Capture the cell that displays the provided text and extract its (X, Y) central coordinate. 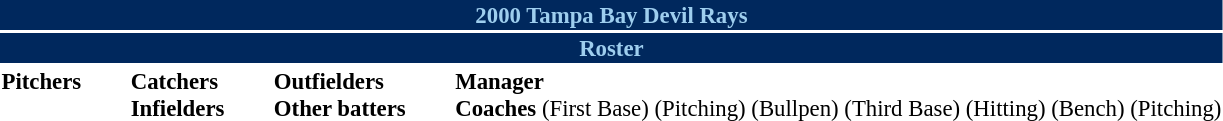
2000 Tampa Bay Devil Rays (612, 15)
Roster (612, 48)
